Determine the [x, y] coordinate at the center of the cell enclosing the given text.  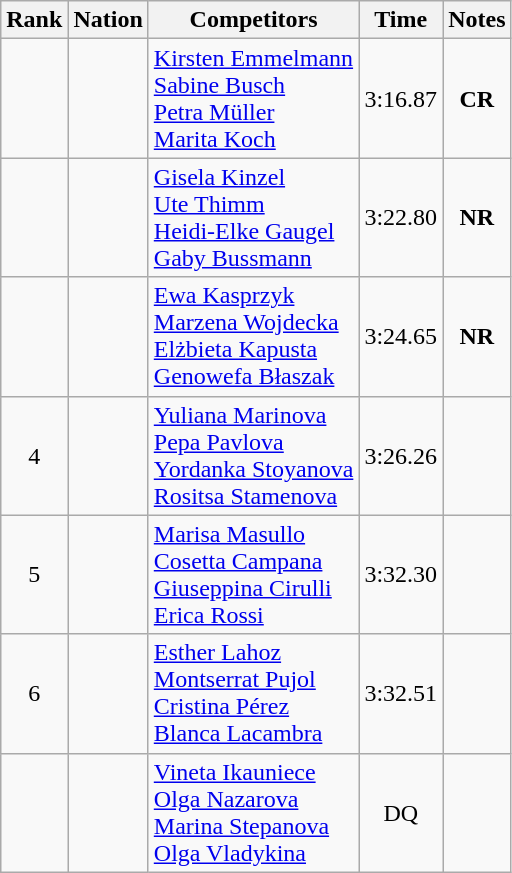
5 [34, 574]
Competitors [254, 20]
6 [34, 694]
Kirsten EmmelmannSabine BuschPetra MüllerMarita Koch [254, 98]
3:26.26 [401, 456]
3:22.80 [401, 218]
Rank [34, 20]
Notes [477, 20]
DQ [401, 812]
3:32.51 [401, 694]
Esther LahozMontserrat PujolCristina PérezBlanca Lacambra [254, 694]
Marisa MasulloCosetta CampanaGiuseppina CirulliErica Rossi [254, 574]
3:24.65 [401, 336]
Vineta IkaunieceOlga NazarovaMarina StepanovaOlga Vladykina [254, 812]
3:32.30 [401, 574]
3:16.87 [401, 98]
4 [34, 456]
Time [401, 20]
Yuliana MarinovaPepa PavlovaYordanka StoyanovaRositsa Stamenova [254, 456]
Ewa KasprzykMarzena WojdeckaElżbieta KapustaGenowefa Błaszak [254, 336]
CR [477, 98]
Nation [108, 20]
Gisela KinzelUte ThimmHeidi-Elke GaugelGaby Bussmann [254, 218]
